Find where the given text appears and provide that cell's center as (x, y) coordinate. 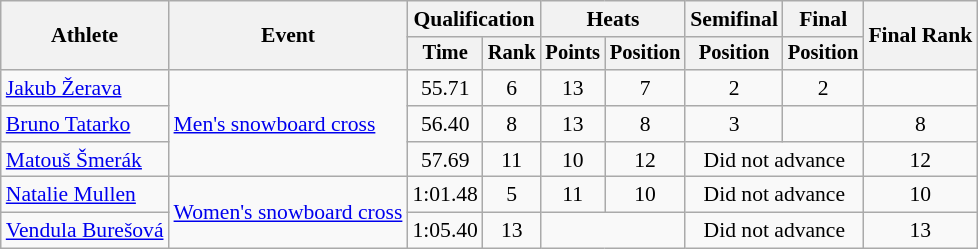
Event (288, 36)
6 (512, 88)
1:01.48 (444, 195)
1:05.40 (444, 231)
Matouš Šmerák (85, 160)
Bruno Tatarko (85, 124)
Final (823, 19)
Time (444, 54)
Natalie Mullen (85, 195)
55.71 (444, 88)
Jakub Žerava (85, 88)
57.69 (444, 160)
Vendula Burešová (85, 231)
Qualification (474, 19)
3 (734, 124)
56.40 (444, 124)
Women's snowboard cross (288, 212)
Rank (512, 54)
Athlete (85, 36)
Men's snowboard cross (288, 124)
7 (645, 88)
Points (573, 54)
Heats (614, 19)
Final Rank (920, 36)
Semifinal (734, 19)
5 (512, 195)
